Identify which cell holds the provided text, then report its (x, y) central coordinate. 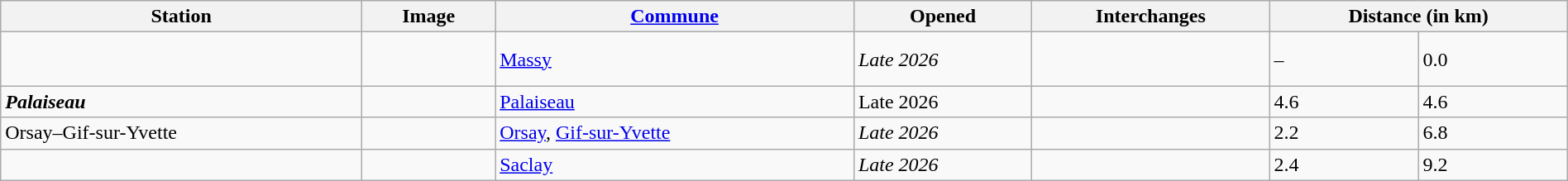
2.4 (1344, 164)
Orsay, Gif-sur-Yvette (675, 133)
Massy (675, 60)
– (1344, 60)
Orsay–Gif-sur-Yvette (182, 133)
Interchanges (1151, 17)
9.2 (1493, 164)
Image (428, 17)
Station (182, 17)
Saclay (675, 164)
Opened (943, 17)
Distance (in km) (1418, 17)
6.8 (1493, 133)
Commune (675, 17)
2.2 (1344, 133)
0.0 (1493, 60)
